Locate the cell with the specified text and output its [X, Y] center coordinate. 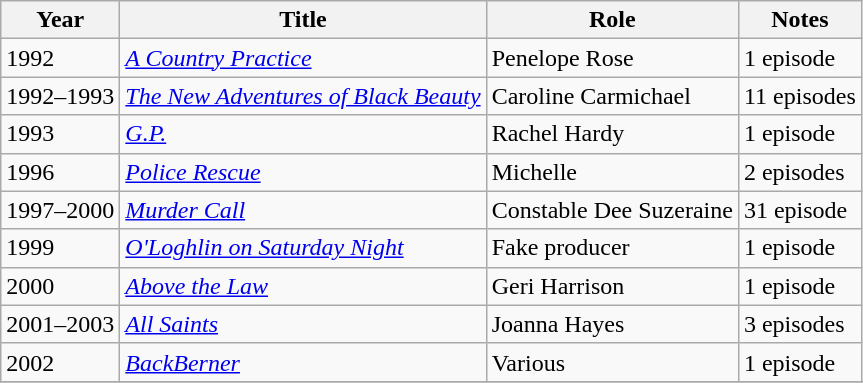
O'Loghlin on Saturday Night [303, 248]
1997–2000 [60, 210]
A Country Practice [303, 58]
Caroline Carmichael [612, 96]
2002 [60, 362]
Rachel Hardy [612, 134]
Geri Harrison [612, 286]
Joanna Hayes [612, 324]
11 episodes [800, 96]
2001–2003 [60, 324]
Above the Law [303, 286]
Constable Dee Suzeraine [612, 210]
2000 [60, 286]
1992 [60, 58]
BackBerner [303, 362]
1996 [60, 172]
Year [60, 20]
Role [612, 20]
Various [612, 362]
All Saints [303, 324]
1999 [60, 248]
Michelle [612, 172]
Title [303, 20]
1993 [60, 134]
Penelope Rose [612, 58]
The New Adventures of Black Beauty [303, 96]
Notes [800, 20]
Fake producer [612, 248]
Murder Call [303, 210]
3 episodes [800, 324]
2 episodes [800, 172]
Police Rescue [303, 172]
1992–1993 [60, 96]
31 episode [800, 210]
G.P. [303, 134]
